Provide the [X, Y] coordinate of the cell's center where the given text is located.  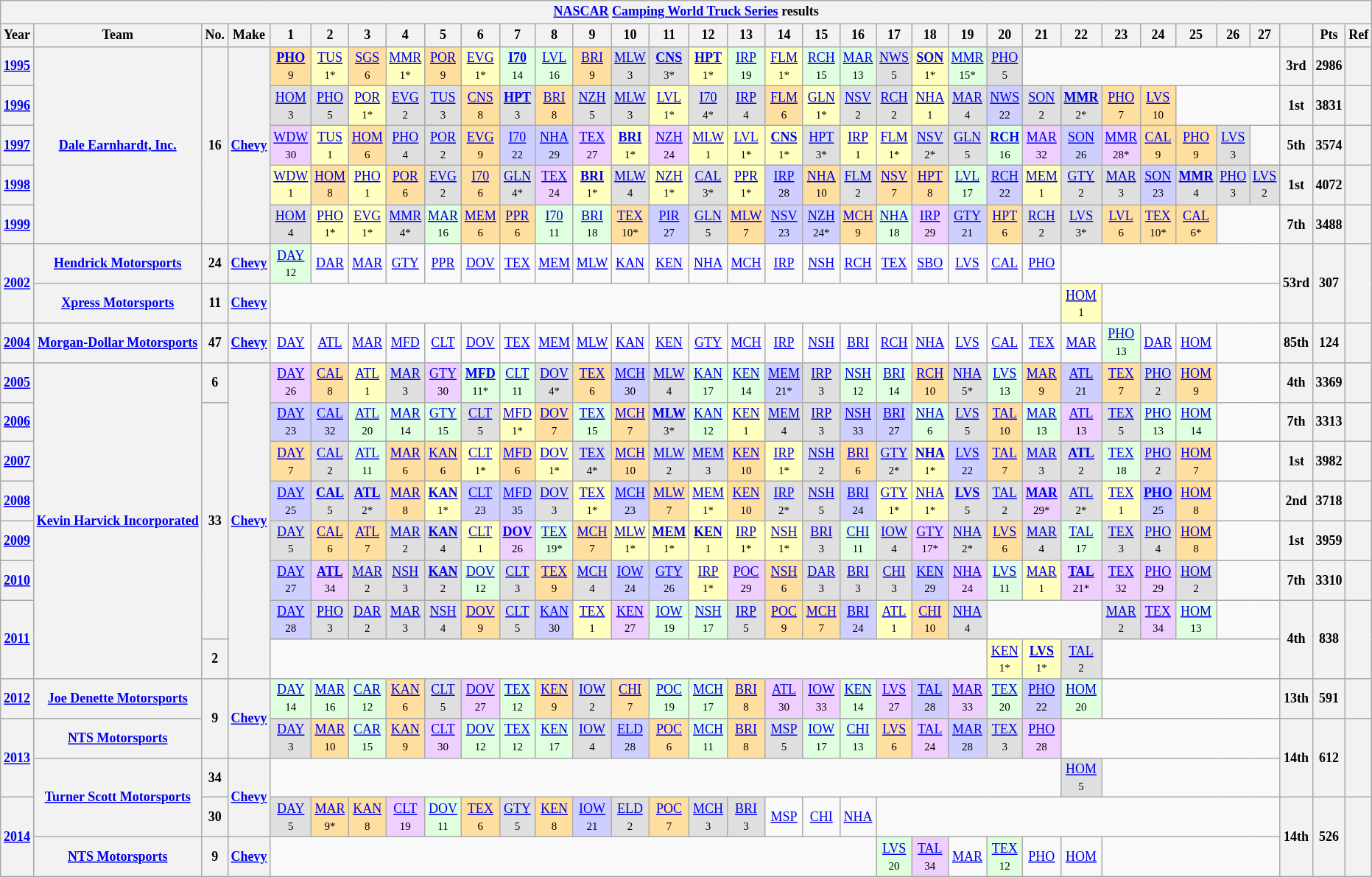
DAY23 [291, 422]
BRI27 [894, 422]
NSH1* [784, 540]
TAL24 [929, 739]
ATL13 [1081, 422]
PHO25 [1158, 501]
MFD1* [517, 422]
SBO [929, 264]
IRP29 [929, 225]
MEM1 [1042, 185]
NZH5 [592, 106]
BRI9 [592, 66]
MCH3 [708, 817]
NHA24 [968, 580]
MCH30 [630, 382]
RCH22 [1005, 185]
WDW30 [291, 145]
HOM4 [291, 225]
HOM20 [1081, 699]
BRI6 [858, 462]
NSV2* [929, 145]
BRI14 [894, 382]
LVS3* [1081, 225]
CAL6* [1196, 225]
NSH6 [784, 580]
KEN27 [630, 619]
3313 [1329, 422]
2011 [18, 639]
17 [894, 35]
MCH10 [630, 462]
MAR9* [330, 817]
13th [1296, 699]
TEX15 [592, 422]
LVL17 [968, 185]
NHA10 [821, 185]
LVS10 [1158, 106]
MLW1* [630, 540]
MEM21* [784, 382]
NSH2 [821, 462]
CHI7 [630, 699]
ATL [330, 343]
TEX9 [555, 580]
7 [517, 35]
MEM6 [480, 225]
TUS3 [443, 106]
POR1* [367, 106]
1 [291, 35]
TEX24 [555, 185]
MSP [784, 817]
CNS1* [784, 145]
DAR3 [821, 580]
GTY21 [968, 225]
2014 [18, 837]
RCH16 [1005, 145]
FLM2 [858, 185]
Year [18, 35]
NZH1* [669, 185]
3831 [1329, 106]
Joe Denette Motorsports [118, 699]
RCH15 [821, 66]
20 [1005, 35]
IOW19 [669, 619]
HPT3 [517, 106]
POC29 [745, 580]
30 [215, 817]
I704* [708, 106]
GTY15 [443, 422]
KAN2 [443, 580]
CHI [821, 817]
CAL2 [330, 462]
KAN12 [708, 422]
DAY27 [291, 580]
CLT30 [443, 739]
MFD11* [480, 382]
LVS2 [1265, 185]
307 [1329, 283]
3 [367, 35]
14 [784, 35]
NWS5 [894, 66]
DOV4* [555, 382]
1995 [18, 66]
3310 [1329, 580]
12 [708, 35]
591 [1329, 699]
21 [1042, 35]
KAN30 [555, 619]
GTY30 [443, 382]
SON26 [1081, 145]
ELD28 [630, 739]
ATL2 [1081, 462]
MMR15* [968, 66]
GLN1* [821, 106]
KEN17 [555, 739]
LVL16 [555, 66]
NHA4 [968, 619]
CAL32 [330, 422]
ATL30 [784, 699]
I7022 [517, 145]
1997 [18, 145]
I7011 [555, 225]
MAR10 [330, 739]
TEX4* [592, 462]
MMR2* [1081, 106]
BRI18 [592, 225]
MSP5 [784, 739]
CAL9 [1158, 145]
MCH17 [708, 699]
4 [405, 35]
CHI10 [929, 619]
DOV7 [555, 422]
DOV26 [517, 540]
DAY28 [291, 619]
KEN29 [929, 580]
2006 [18, 422]
No. [215, 35]
2010 [18, 580]
13 [745, 35]
ATL11 [367, 462]
DOV1* [555, 462]
CAL6 [330, 540]
IRP5 [745, 619]
Dale Earnhardt, Inc. [118, 145]
EVG9 [480, 145]
2986 [1329, 66]
TEX27 [592, 145]
PHO28 [1042, 739]
PHO7 [1121, 106]
POR6 [405, 185]
TAL7 [1005, 462]
MEM4 [784, 422]
PHO1 [367, 185]
LVS20 [894, 857]
MFD [405, 343]
HOM9 [1196, 382]
GTY26 [669, 580]
LVS22 [968, 462]
TAL34 [929, 857]
IRP28 [784, 185]
124 [1329, 343]
25 [1196, 35]
TAL21* [1081, 580]
PIR27 [669, 225]
MMR4 [1196, 185]
GTY1* [894, 501]
MLW2 [669, 462]
Turner Scott Motorsports [118, 797]
POR9 [443, 66]
MAR32 [1042, 145]
CAL3* [708, 185]
PHO1* [330, 225]
KEN1* [1005, 659]
DAY [291, 343]
TEX20 [1005, 699]
CAR12 [367, 699]
ATL34 [330, 580]
8 [555, 35]
NHA29 [555, 145]
IOW33 [821, 699]
53rd [1296, 283]
GTY2* [894, 462]
NSH5 [821, 501]
MCH23 [630, 501]
NHA1 [929, 106]
ELD2 [630, 817]
CAL8 [330, 382]
CLT1 [480, 540]
MAR1 [1042, 580]
Team [118, 35]
Morgan-Dollar Motorsports [118, 343]
33 [215, 521]
5th [1296, 145]
22 [1081, 35]
47 [215, 343]
MMR28* [1121, 145]
POC7 [669, 817]
2012 [18, 699]
NSV7 [894, 185]
LVS13 [1005, 382]
2nd [1296, 501]
CHI11 [858, 540]
NSV2 [858, 106]
GTY17* [929, 540]
HOM2 [1196, 580]
TEX5 [1121, 422]
NSH12 [858, 382]
LVL6 [1121, 225]
MAR14 [405, 422]
GTY2 [1081, 185]
PPR [443, 264]
POC19 [669, 699]
NSH33 [858, 422]
FLM6 [784, 106]
MMR1* [405, 66]
HOM14 [1196, 422]
1996 [18, 106]
POC9 [784, 619]
TEX7 [1121, 382]
MAR9 [1042, 382]
DOV27 [480, 699]
TAL17 [1081, 540]
ATL7 [367, 540]
85th [1296, 343]
3718 [1329, 501]
MAR29* [1042, 501]
Kevin Harvick Incorporated [118, 520]
MAR33 [968, 699]
IOW17 [821, 739]
526 [1329, 837]
CNS3* [669, 66]
HOM5 [1081, 778]
NSV23 [784, 225]
I706 [480, 185]
NSH4 [443, 619]
ATL20 [367, 422]
612 [1329, 758]
3959 [1329, 540]
CAR15 [367, 739]
5 [443, 35]
838 [1329, 639]
3982 [1329, 462]
MAR6 [405, 462]
HPT3* [821, 145]
NHA18 [894, 225]
34 [215, 778]
RCH10 [929, 382]
SON1* [929, 66]
Hendrick Motorsports [118, 264]
2007 [18, 462]
26 [1233, 35]
1999 [18, 225]
HOM7 [1196, 462]
MFD35 [517, 501]
18 [929, 35]
NSH17 [708, 619]
HOM6 [367, 145]
LVS3 [1233, 145]
CLT11 [517, 382]
TEX18 [1121, 462]
2004 [18, 343]
MAR8 [405, 501]
IOW2 [592, 699]
I7014 [517, 66]
NZH24 [669, 145]
TAL10 [1005, 422]
HPT8 [929, 185]
19 [968, 35]
CLT23 [480, 501]
DAY14 [291, 699]
3rd [1296, 66]
DAY7 [291, 462]
CAL5 [330, 501]
NASCAR Camping World Truck Series results [686, 12]
NZH24* [821, 225]
TEX19* [555, 540]
Ref [1359, 35]
NHA6 [929, 422]
CLT1* [480, 462]
2005 [18, 382]
CLT19 [405, 817]
MLW1 [708, 145]
KAN4 [443, 540]
LVS11 [1005, 580]
Pts [1329, 35]
BRI [858, 343]
PPR6 [517, 225]
WDW1 [291, 185]
NSH3 [405, 580]
2008 [18, 501]
LVS1* [1042, 659]
TEX32 [1121, 580]
GLN4* [517, 185]
DAY12 [291, 264]
ATL21 [1081, 382]
SON23 [1158, 185]
MCH4 [592, 580]
3369 [1329, 382]
1998 [18, 185]
10 [630, 35]
MEM3 [708, 462]
3488 [1329, 225]
HOM1 [1081, 303]
DOV3 [555, 501]
MCH11 [708, 739]
NHA2* [968, 540]
2002 [18, 283]
15 [821, 35]
MAR28 [968, 739]
27 [1265, 35]
IRP1 [858, 145]
IOW21 [592, 817]
KAN17 [708, 382]
TAL28 [929, 699]
KEN9 [555, 699]
23 [1121, 35]
IRP2* [784, 501]
NHA5* [968, 382]
3574 [1329, 145]
DOV11 [443, 817]
TEX1* [592, 501]
POC6 [669, 739]
KAN8 [367, 817]
HPT6 [1005, 225]
PPR1* [745, 185]
Xpress Motorsports [118, 303]
MFD6 [517, 462]
CLT [443, 343]
TEX34 [1158, 619]
MCH9 [858, 225]
DAY25 [291, 501]
CHI13 [858, 739]
CNS8 [480, 106]
HPT1* [708, 66]
POR2 [443, 145]
TUS1* [330, 66]
MMR4* [405, 225]
LVS27 [894, 699]
4072 [1329, 185]
IOW24 [630, 580]
NWS22 [1005, 106]
DAY26 [291, 382]
Make [249, 35]
PHO22 [1042, 699]
2009 [18, 540]
TUS1 [330, 145]
DAR2 [367, 619]
KEN8 [555, 817]
CHI3 [894, 580]
IRP19 [745, 66]
KAN9 [405, 739]
SON2 [1042, 106]
GTY5 [517, 817]
HOM3 [291, 106]
SGS6 [367, 66]
PHO29 [1158, 580]
IRP4 [745, 106]
HOM13 [1196, 619]
2013 [18, 758]
DOV9 [480, 619]
MLW3* [669, 422]
CLT3 [517, 580]
DAY3 [291, 739]
KAN1* [443, 501]
